Search for the cell housing the specified text and yield its (X, Y) center coordinate. 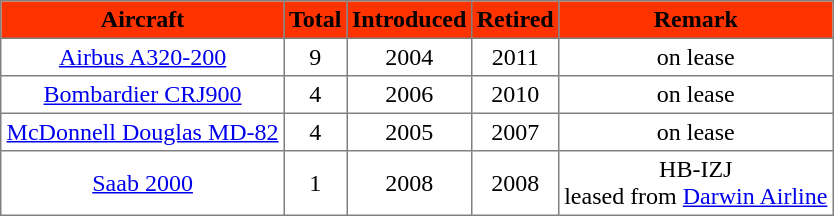
Saab 2000 (142, 183)
2007 (516, 132)
Total (316, 20)
Aircraft (142, 20)
McDonnell Douglas MD-82 (142, 132)
2004 (410, 57)
2011 (516, 57)
HB-IZJleased from Darwin Airline (696, 183)
1 (316, 183)
2005 (410, 132)
Introduced (410, 20)
Retired (516, 20)
Bombardier CRJ900 (142, 95)
2010 (516, 95)
Airbus A320-200 (142, 57)
Remark (696, 20)
2006 (410, 95)
9 (316, 57)
